Identify which cell holds the provided text, then report its (X, Y) central coordinate. 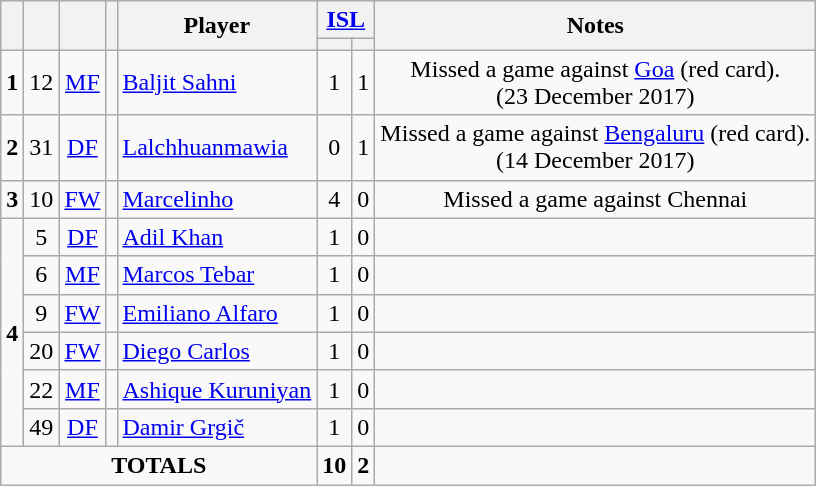
20 (42, 351)
Missed a game against Chennai (596, 199)
22 (42, 389)
Missed a game against Bengaluru (red card).(14 December 2017) (596, 148)
Emiliano Alfaro (217, 313)
31 (42, 148)
Adil Khan (217, 237)
ISL (346, 20)
Diego Carlos (217, 351)
Damir Grgič (217, 427)
Marcelinho (217, 199)
Lalchhuanmawia (217, 148)
TOTALS (159, 465)
Player (217, 26)
6 (42, 275)
Missed a game against Goa (red card).(23 December 2017) (596, 82)
Ashique Kuruniyan (217, 389)
3 (12, 199)
12 (42, 82)
Baljit Sahni (217, 82)
Notes (596, 26)
9 (42, 313)
Marcos Tebar (217, 275)
49 (42, 427)
5 (42, 237)
